Pinpoint the cell where the given text exists, returning its [X, Y] midpoint coordinate. 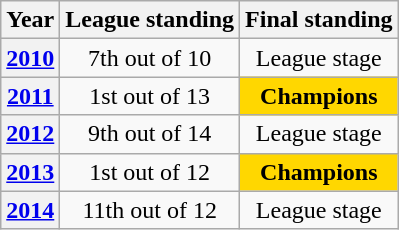
Year [30, 20]
2010 [30, 58]
League standing [150, 20]
9th out of 14 [150, 134]
11th out of 12 [150, 210]
2014 [30, 210]
2013 [30, 172]
1st out of 12 [150, 172]
1st out of 13 [150, 96]
7th out of 10 [150, 58]
Final standing [319, 20]
2011 [30, 96]
2012 [30, 134]
